Search for the cell housing the specified text and yield its (X, Y) center coordinate. 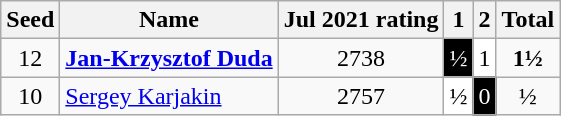
1½ (528, 58)
Sergey Karjakin (169, 96)
Jan-Krzysztof Duda (169, 58)
2738 (361, 58)
0 (484, 96)
Name (169, 20)
Jul 2021 rating (361, 20)
Total (528, 20)
2757 (361, 96)
2 (484, 20)
12 (30, 58)
Seed (30, 20)
10 (30, 96)
